Determine the [x, y] coordinate at the center of the cell enclosing the given text.  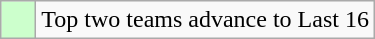
Top two teams advance to Last 16 [206, 20]
